Locate the cell with the specified text and output its [x, y] center coordinate. 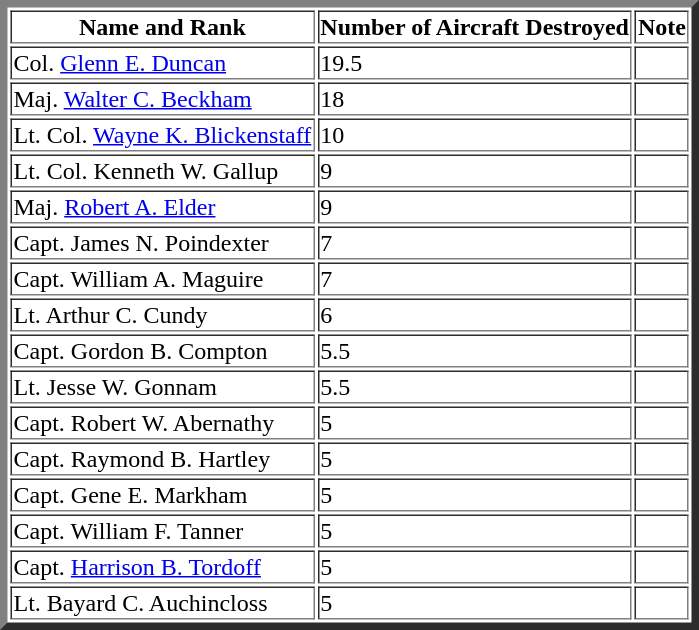
Capt. Gene E. Markham [162, 494]
Lt. Col. Wayne K. Blickenstaff [162, 134]
Lt. Arthur C. Cundy [162, 314]
Number of Aircraft Destroyed [474, 26]
Name and Rank [162, 26]
Capt. Harrison B. Tordoff [162, 566]
Capt. Robert W. Abernathy [162, 422]
6 [474, 314]
Maj. Walter C. Beckham [162, 98]
Capt. Gordon B. Compton [162, 350]
Capt. William F. Tanner [162, 530]
19.5 [474, 62]
Capt. James N. Poindexter [162, 242]
Note [662, 26]
Capt. William A. Maguire [162, 278]
Lt. Jesse W. Gonnam [162, 386]
Lt. Bayard C. Auchincloss [162, 602]
Col. Glenn E. Duncan [162, 62]
18 [474, 98]
Lt. Col. Kenneth W. Gallup [162, 170]
Maj. Robert A. Elder [162, 206]
Capt. Raymond B. Hartley [162, 458]
10 [474, 134]
